Output the [x, y] coordinate of the center of the cell containing the given text.  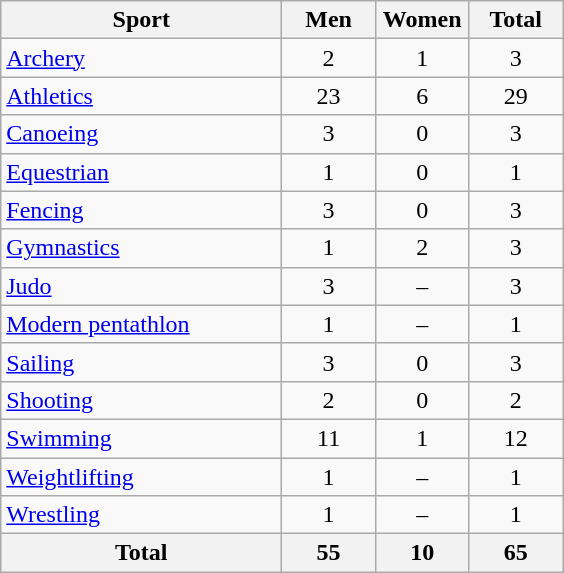
Sport [142, 20]
Women [422, 20]
Wrestling [142, 515]
Judo [142, 286]
Fencing [142, 210]
Swimming [142, 438]
Men [329, 20]
65 [516, 553]
10 [422, 553]
Sailing [142, 362]
11 [329, 438]
29 [516, 96]
Modern pentathlon [142, 324]
Athletics [142, 96]
Weightlifting [142, 477]
Equestrian [142, 172]
Gymnastics [142, 248]
12 [516, 438]
Archery [142, 58]
55 [329, 553]
6 [422, 96]
23 [329, 96]
Canoeing [142, 134]
Shooting [142, 400]
